Return the [x, y] coordinate for the center point of the cell that contains the specified text.  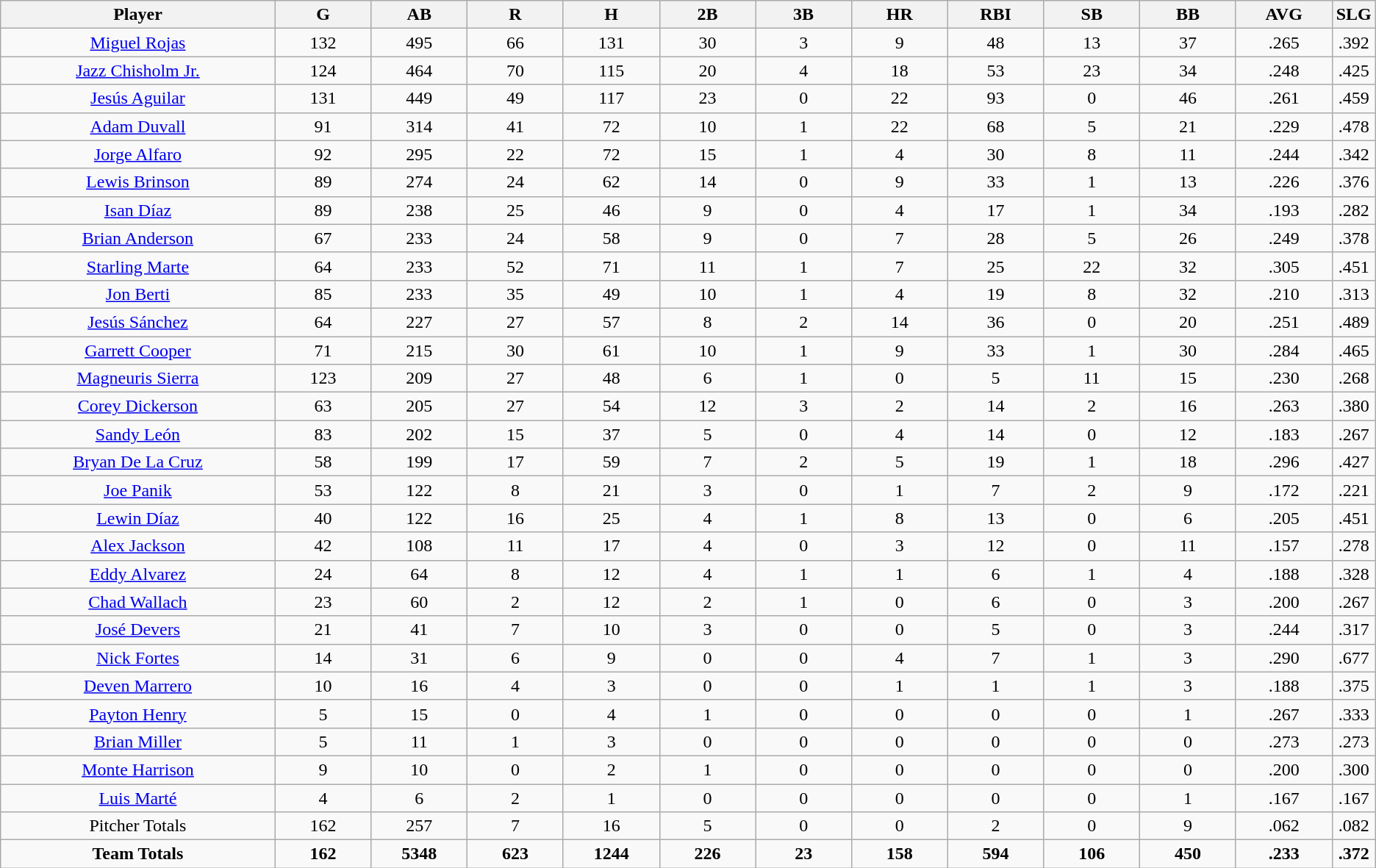
Monte Harrison [138, 770]
AVG [1283, 15]
Lewin Díaz [138, 518]
.465 [1354, 351]
BB [1188, 15]
85 [323, 294]
.229 [1283, 126]
R [516, 15]
.677 [1354, 658]
.489 [1354, 322]
.263 [1283, 406]
274 [419, 182]
.233 [1283, 854]
2B [707, 15]
60 [419, 602]
.183 [1283, 434]
Starling Marte [138, 266]
59 [612, 462]
199 [419, 462]
.249 [1283, 238]
Adam Duvall [138, 126]
Jon Berti [138, 294]
40 [323, 518]
Corey Dickerson [138, 406]
57 [612, 322]
Sandy León [138, 434]
.062 [1283, 826]
123 [323, 379]
.251 [1283, 322]
Player [138, 15]
314 [419, 126]
61 [612, 351]
5348 [419, 854]
Bryan De La Cruz [138, 462]
Payton Henry [138, 714]
28 [995, 238]
117 [612, 98]
.305 [1283, 266]
.268 [1354, 379]
70 [516, 71]
Luis Marté [138, 797]
Eddy Alvarez [138, 574]
108 [419, 546]
.427 [1354, 462]
Team Totals [138, 854]
Jesús Aguilar [138, 98]
83 [323, 434]
.210 [1283, 294]
.284 [1283, 351]
36 [995, 322]
.193 [1283, 210]
35 [516, 294]
26 [1188, 238]
Pitcher Totals [138, 826]
209 [419, 379]
Joe Panik [138, 490]
31 [419, 658]
68 [995, 126]
.278 [1354, 546]
623 [516, 854]
.300 [1354, 770]
63 [323, 406]
227 [419, 322]
Nick Fortes [138, 658]
.313 [1354, 294]
H [612, 15]
Chad Wallach [138, 602]
66 [516, 43]
Isan Díaz [138, 210]
42 [323, 546]
HR [900, 15]
.478 [1354, 126]
RBI [995, 15]
.380 [1354, 406]
202 [419, 434]
.375 [1354, 686]
91 [323, 126]
.376 [1354, 182]
Lewis Brinson [138, 182]
.172 [1283, 490]
52 [516, 266]
.425 [1354, 71]
.317 [1354, 630]
3B [804, 15]
158 [900, 854]
Brian Miller [138, 742]
.205 [1283, 518]
Jazz Chisholm Jr. [138, 71]
238 [419, 210]
AB [419, 15]
205 [419, 406]
Jesús Sánchez [138, 322]
.290 [1283, 658]
SLG [1354, 15]
.248 [1283, 71]
62 [612, 182]
124 [323, 71]
106 [1092, 854]
.372 [1354, 854]
.342 [1354, 154]
1244 [612, 854]
.296 [1283, 462]
.282 [1354, 210]
SB [1092, 15]
92 [323, 154]
54 [612, 406]
115 [612, 71]
Miguel Rojas [138, 43]
.328 [1354, 574]
295 [419, 154]
.261 [1283, 98]
G [323, 15]
450 [1188, 854]
Jorge Alfaro [138, 154]
215 [419, 351]
.157 [1283, 546]
Alex Jackson [138, 546]
.221 [1354, 490]
.392 [1354, 43]
.378 [1354, 238]
226 [707, 854]
464 [419, 71]
Brian Anderson [138, 238]
Garrett Cooper [138, 351]
594 [995, 854]
Deven Marrero [138, 686]
132 [323, 43]
.333 [1354, 714]
.230 [1283, 379]
José Devers [138, 630]
67 [323, 238]
495 [419, 43]
.082 [1354, 826]
257 [419, 826]
.265 [1283, 43]
Magneuris Sierra [138, 379]
.226 [1283, 182]
449 [419, 98]
.459 [1354, 98]
93 [995, 98]
